Determine the (X, Y) coordinate at the center of the cell enclosing the given text.  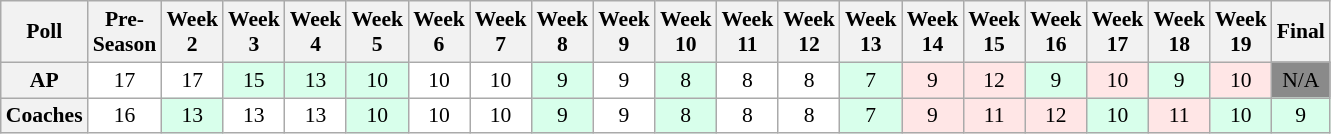
Week18 (1179, 32)
Poll (44, 32)
Week2 (192, 32)
Week4 (316, 32)
Week8 (562, 32)
Week7 (501, 32)
N/A (1301, 80)
Pre-Season (125, 32)
Week9 (624, 32)
Week11 (748, 32)
Week14 (933, 32)
Week19 (1241, 32)
Week12 (809, 32)
15 (254, 80)
AP (44, 80)
Week16 (1056, 32)
Final (1301, 32)
Coaches (44, 116)
Week13 (871, 32)
Week3 (254, 32)
Week10 (686, 32)
16 (125, 116)
Week5 (377, 32)
Week6 (439, 32)
Week17 (1118, 32)
Week15 (994, 32)
